Search for the cell housing the specified text and yield its (X, Y) center coordinate. 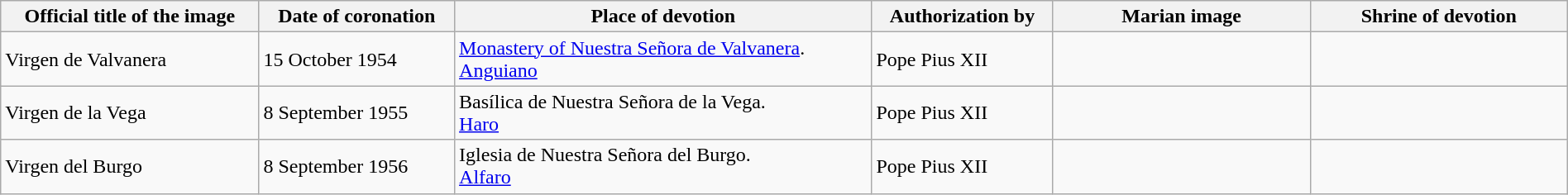
Place of devotion (663, 17)
Virgen de Valvanera (130, 59)
Iglesia de Nuestra Señora del Burgo.Alfaro (663, 167)
8 September 1955 (357, 112)
Marian image (1181, 17)
Shrine of devotion (1439, 17)
Monastery of Nuestra Señora de Valvanera.Anguiano (663, 59)
Virgen del Burgo (130, 167)
15 October 1954 (357, 59)
Official title of the image (130, 17)
Date of coronation (357, 17)
Authorization by (963, 17)
Virgen de la Vega (130, 112)
Basílica de Nuestra Señora de la Vega.Haro (663, 112)
8 September 1956 (357, 167)
